Search for the cell housing the specified text and yield its (x, y) center coordinate. 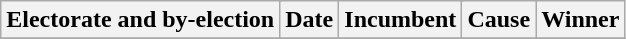
Incumbent (400, 20)
Date (310, 20)
Electorate and by-election (140, 20)
Winner (580, 20)
Cause (499, 20)
